For the text-containing cell, return its midpoint in (X, Y) coordinate format. 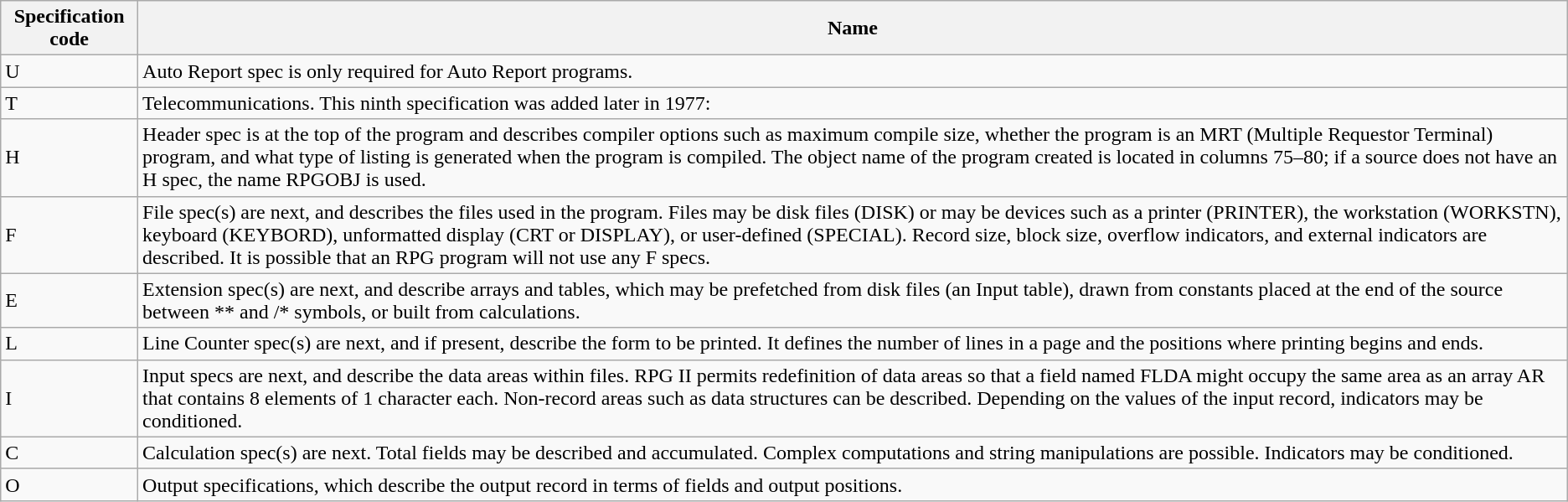
E (70, 300)
Telecommunications. This ninth specification was added later in 1977: (853, 103)
L (70, 344)
Name (853, 28)
Output specifications, which describe the output record in terms of fields and output positions. (853, 484)
Auto Report spec is only required for Auto Report programs. (853, 71)
H (70, 158)
I (70, 398)
Specification code (70, 28)
C (70, 453)
U (70, 71)
T (70, 103)
F (70, 235)
O (70, 484)
